Identify which cell holds the provided text, then report its [X, Y] central coordinate. 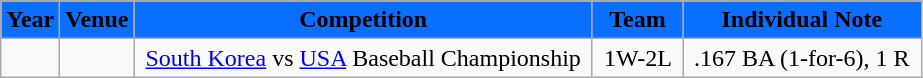
Venue [97, 20]
Year [30, 20]
Individual Note [802, 20]
Competition [363, 20]
.167 BA (1-for-6), 1 R [802, 58]
South Korea vs USA Baseball Championship [363, 58]
1W-2L [637, 58]
Team [637, 20]
